Return the [X, Y] coordinate for the center point of the cell that contains the specified text.  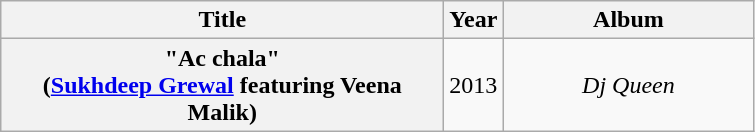
Year [474, 20]
2013 [474, 85]
Dj Queen [628, 85]
Title [222, 20]
"Ac chala"(Sukhdeep Grewal featuring Veena Malik) [222, 85]
Album [628, 20]
